Provide the [X, Y] coordinate of the cell's center where the given text is located.  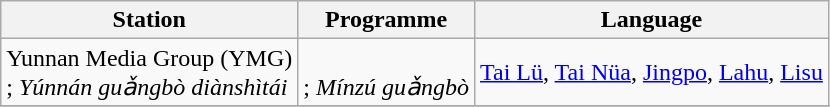
Tai Lü, Tai Nüa, Jingpo, Lahu, Lisu [652, 72]
Programme [386, 20]
Station [150, 20]
Yunnan Media Group (YMG) ; Yúnnán guǎngbò diànshìtái [150, 72]
Language [652, 20]
; Mínzú guǎngbò [386, 72]
